Pinpoint the cell where the given text exists, returning its [x, y] midpoint coordinate. 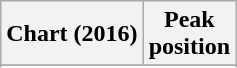
Peakposition [189, 34]
Chart (2016) [72, 34]
